Search for the cell housing the specified text and yield its [X, Y] center coordinate. 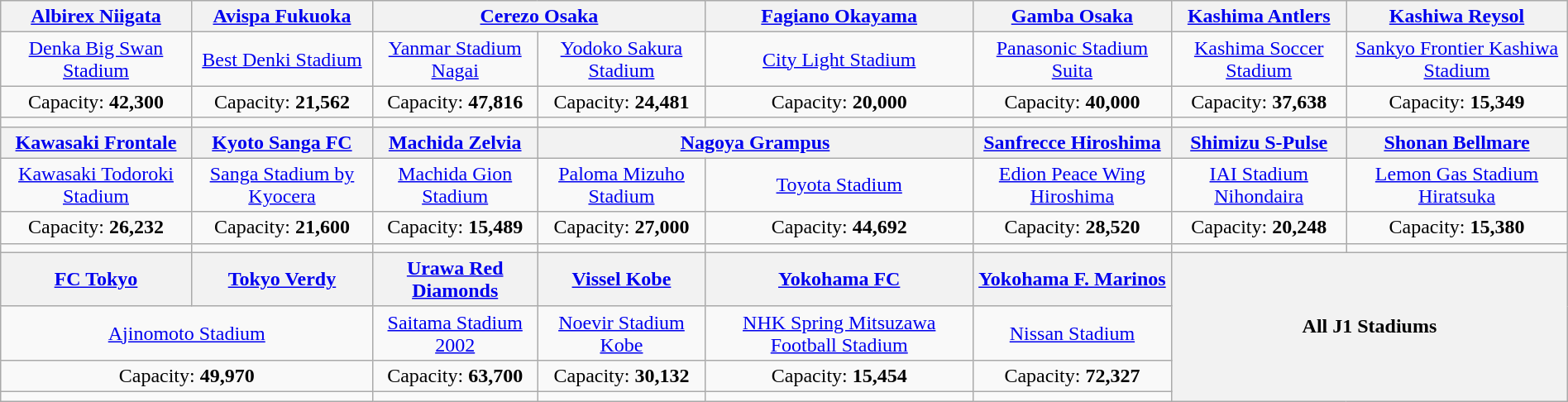
Urawa Red Diamonds [455, 280]
Capacity: 72,327 [1072, 376]
Capacity: 37,638 [1259, 102]
Capacity: 44,692 [839, 227]
Fagiano Okayama [839, 17]
Capacity: 15,380 [1457, 227]
Kawasaki Todoroki Stadium [96, 185]
Ajinomoto Stadium [187, 333]
Yokohama FC [839, 280]
IAI Stadium Nihondaira [1259, 185]
Denka Big Swan Stadium [96, 60]
Capacity: 21,562 [281, 102]
Nissan Stadium [1072, 333]
Capacity: 20,248 [1259, 227]
Capacity: 15,454 [839, 376]
FC Tokyo [96, 280]
Capacity: 21,600 [281, 227]
Capacity: 20,000 [839, 102]
Capacity: 28,520 [1072, 227]
Gamba Osaka [1072, 17]
Kashima Soccer Stadium [1259, 60]
Capacity: 24,481 [622, 102]
Sanfrecce Hiroshima [1072, 142]
Sanga Stadium by Kyocera [281, 185]
Best Denki Stadium [281, 60]
Capacity: 26,232 [96, 227]
NHK Spring Mitsuzawa Football Stadium [839, 333]
Lemon Gas Stadium Hiratsuka [1457, 185]
Capacity: 42,300 [96, 102]
Shonan Bellmare [1457, 142]
Toyota Stadium [839, 185]
Yanmar Stadium Nagai [455, 60]
Avispa Fukuoka [281, 17]
Panasonic Stadium Suita [1072, 60]
Capacity: 47,816 [455, 102]
Capacity: 40,000 [1072, 102]
Machida Gion Stadium [455, 185]
Capacity: 49,970 [187, 376]
Noevir Stadium Kobe [622, 333]
Yokohama F. Marinos [1072, 280]
Kawasaki Frontale [96, 142]
Edion Peace Wing Hiroshima [1072, 185]
Sankyo Frontier Kashiwa Stadium [1457, 60]
Nagoya Grampus [756, 142]
Kashiwa Reysol [1457, 17]
Albirex Niigata [96, 17]
Paloma Mizuho Stadium [622, 185]
Capacity: 15,349 [1457, 102]
Shimizu S-Pulse [1259, 142]
Vissel Kobe [622, 280]
Yodoko Sakura Stadium [622, 60]
Machida Zelvia [455, 142]
City Light Stadium [839, 60]
All J1 Stadiums [1370, 326]
Kyoto Sanga FC [281, 142]
Capacity: 15,489 [455, 227]
Capacity: 27,000 [622, 227]
Tokyo Verdy [281, 280]
Cerezo Osaka [539, 17]
Capacity: 63,700 [455, 376]
Kashima Antlers [1259, 17]
Capacity: 30,132 [622, 376]
Saitama Stadium 2002 [455, 333]
